Return (X, Y) of the center of cell containing provided text 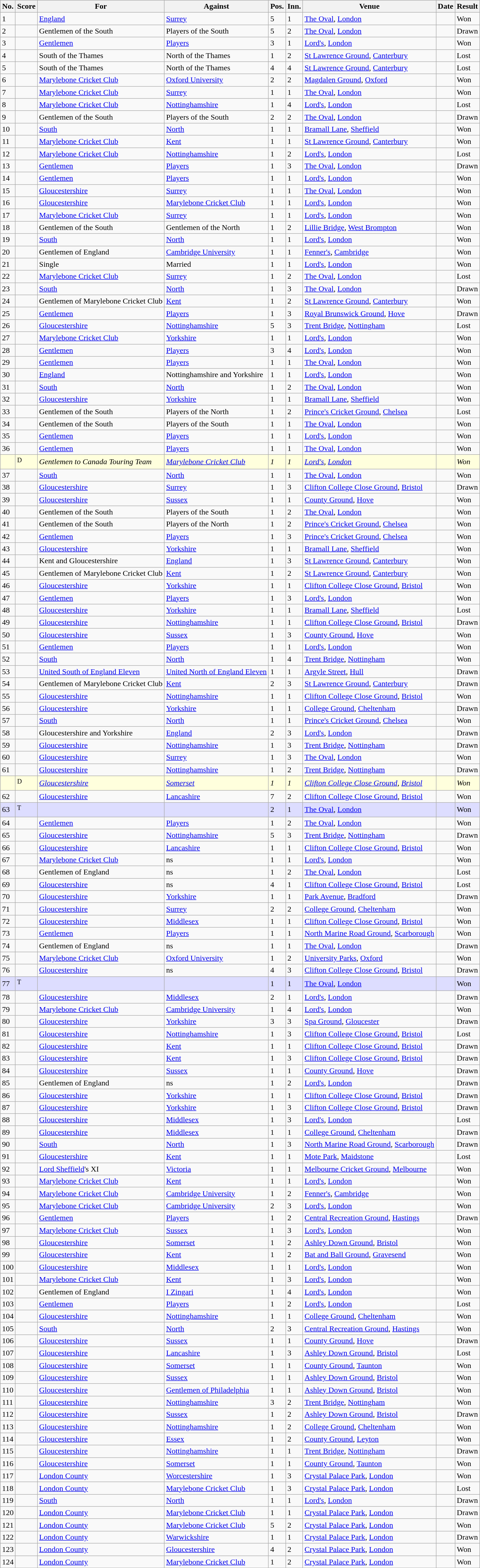
74 (8, 946)
53 (8, 672)
79 (8, 1009)
57 (8, 721)
47 (8, 598)
75 (8, 958)
85 (8, 1083)
26 (8, 325)
15 (8, 191)
8 (8, 105)
119 (8, 1500)
88 (8, 1120)
81 (8, 1034)
13 (8, 166)
43 (8, 549)
83 (8, 1058)
61 (8, 770)
97 (8, 1230)
102 (8, 1292)
65 (8, 835)
54 (8, 684)
116 (8, 1463)
89 (8, 1132)
110 (8, 1390)
92 (8, 1169)
123 (8, 1550)
124 (8, 1562)
120 (8, 1513)
Warwickshire (216, 1537)
117 (8, 1476)
Park Avenue, Bradford (370, 897)
Inn. (294, 6)
Result (467, 6)
82 (8, 1046)
113 (8, 1427)
84 (8, 1071)
100 (8, 1267)
94 (8, 1193)
114 (8, 1439)
46 (8, 585)
78 (8, 997)
25 (8, 313)
41 (8, 524)
45 (8, 573)
17 (8, 215)
Lord Sheffield's XI (101, 1169)
Pos. (277, 6)
99 (8, 1255)
Argyle Street, Hull (370, 672)
Single (101, 264)
95 (8, 1206)
63 (8, 810)
93 (8, 1181)
Spa Ground, Gloucester (370, 1022)
109 (8, 1378)
106 (8, 1341)
10 (8, 129)
108 (8, 1365)
36 (8, 448)
72 (8, 921)
Bat and Ball Ground, Gravesend (370, 1255)
33 (8, 412)
73 (8, 934)
18 (8, 227)
67 (8, 860)
28 (8, 350)
United South of England Eleven (101, 672)
Magdalen Ground, Oxford (370, 80)
I Zingari (216, 1292)
United North of England Eleven (216, 672)
59 (8, 745)
52 (8, 659)
87 (8, 1107)
19 (8, 240)
48 (8, 610)
51 (8, 647)
115 (8, 1451)
Essex (216, 1439)
39 (8, 500)
76 (8, 970)
Gentlemen to Canada Touring Team (101, 462)
111 (8, 1402)
66 (8, 847)
55 (8, 696)
Worcestershire (216, 1476)
No. (8, 6)
6 (8, 80)
50 (8, 634)
24 (8, 301)
31 (8, 387)
9 (8, 117)
12 (8, 154)
Gentlemen of Philadelphia (216, 1390)
42 (8, 536)
68 (8, 872)
90 (8, 1144)
Date (446, 6)
22 (8, 276)
11 (8, 141)
69 (8, 884)
35 (8, 436)
23 (8, 289)
Venue (370, 6)
Victoria (216, 1169)
71 (8, 909)
Melbourne Cricket Ground, Melbourne (370, 1169)
27 (8, 338)
77 (8, 984)
118 (8, 1488)
56 (8, 708)
40 (8, 512)
Mote Park, Maidstone (370, 1157)
Gentlemen of the North (216, 227)
105 (8, 1328)
58 (8, 733)
103 (8, 1304)
Against (216, 6)
104 (8, 1316)
70 (8, 897)
98 (8, 1243)
Lillie Bridge, West Brompton (370, 227)
University Parks, Oxford (370, 958)
80 (8, 1022)
30 (8, 375)
96 (8, 1218)
62 (8, 796)
County Ground, Leyton (370, 1439)
20 (8, 252)
122 (8, 1537)
16 (8, 203)
Royal Brunswick Ground, Hove (370, 313)
Kent and Gloucestershire (101, 561)
112 (8, 1414)
32 (8, 399)
49 (8, 622)
Nottinghamshire and Yorkshire (216, 375)
Married (216, 264)
For (101, 6)
64 (8, 823)
60 (8, 757)
38 (8, 487)
86 (8, 1095)
101 (8, 1279)
107 (8, 1353)
91 (8, 1157)
121 (8, 1525)
Score (26, 6)
34 (8, 424)
21 (8, 264)
44 (8, 561)
29 (8, 363)
Gloucestershire and Yorkshire (101, 733)
14 (8, 178)
37 (8, 475)
